Return (X, Y) of the center of cell containing provided text 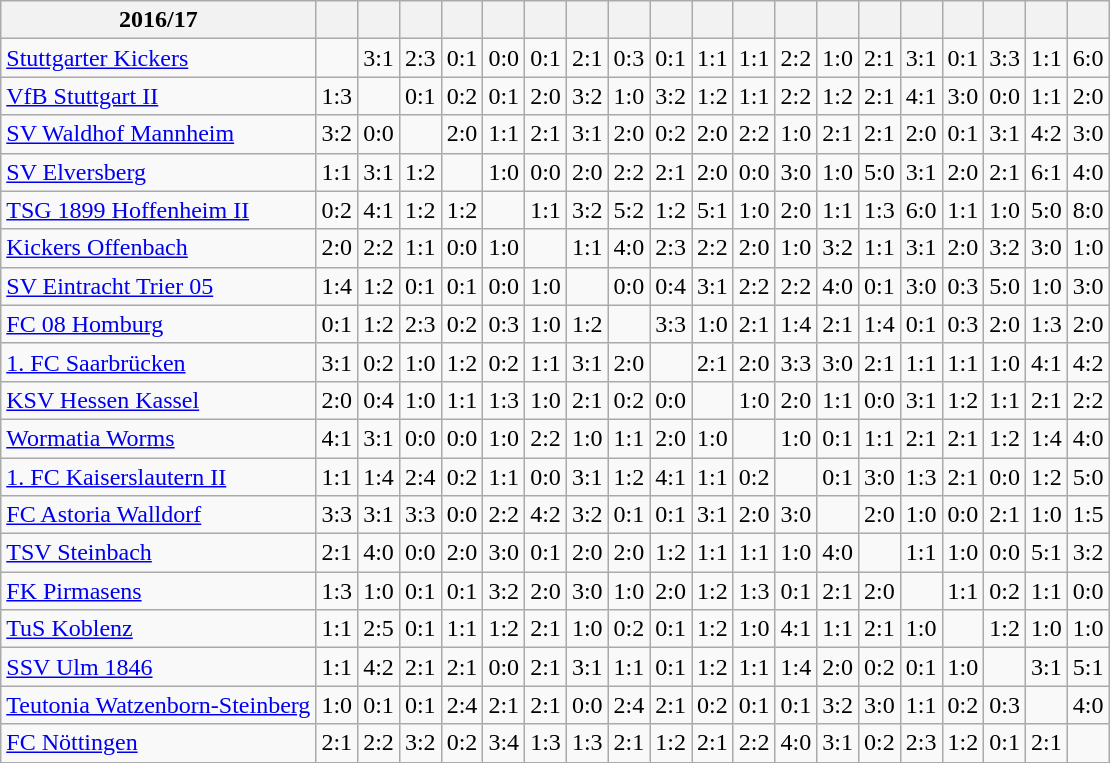
SV Elversberg (158, 172)
Kickers Offenbach (158, 248)
SV Eintracht Trier 05 (158, 286)
FK Pirmasens (158, 591)
Wormatia Worms (158, 438)
3:4 (504, 743)
TSG 1899 Hoffenheim II (158, 210)
VfB Stuttgart II (158, 96)
TuS Koblenz (158, 629)
TSV Steinbach (158, 553)
SSV Ulm 1846 (158, 667)
FC Astoria Walldorf (158, 515)
1. FC Saarbrücken (158, 362)
FC 08 Homburg (158, 324)
8:0 (1088, 210)
2016/17 (158, 20)
5:2 (629, 210)
Stuttgarter Kickers (158, 58)
2:5 (379, 629)
KSV Hessen Kassel (158, 400)
SV Waldhof Mannheim (158, 134)
Teutonia Watzenborn-Steinberg (158, 705)
FC Nöttingen (158, 743)
1:5 (1088, 515)
6:1 (1047, 172)
1. FC Kaiserslautern II (158, 477)
